Detect which cell encompasses the target text, then output its (X, Y) center coordinate. 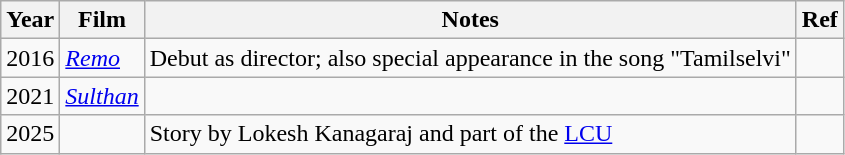
2016 (30, 58)
Sulthan (102, 96)
2021 (30, 96)
Story by Lokesh Kanagaraj and part of the LCU (470, 134)
2025 (30, 134)
Notes (470, 20)
Debut as director; also special appearance in the song "Tamilselvi" (470, 58)
Ref (820, 20)
Year (30, 20)
Film (102, 20)
Remo (102, 58)
